Find where the given text appears and provide that cell's center as (x, y) coordinate. 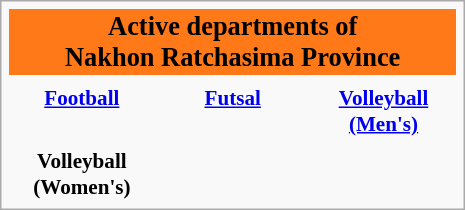
Volleyball (Women's) (82, 174)
Football (82, 111)
Volleyball (Men's) (384, 111)
Futsal (233, 111)
Active departments ofNakhon Ratchasima Province (232, 42)
